Capture the cell that displays the provided text and extract its (x, y) central coordinate. 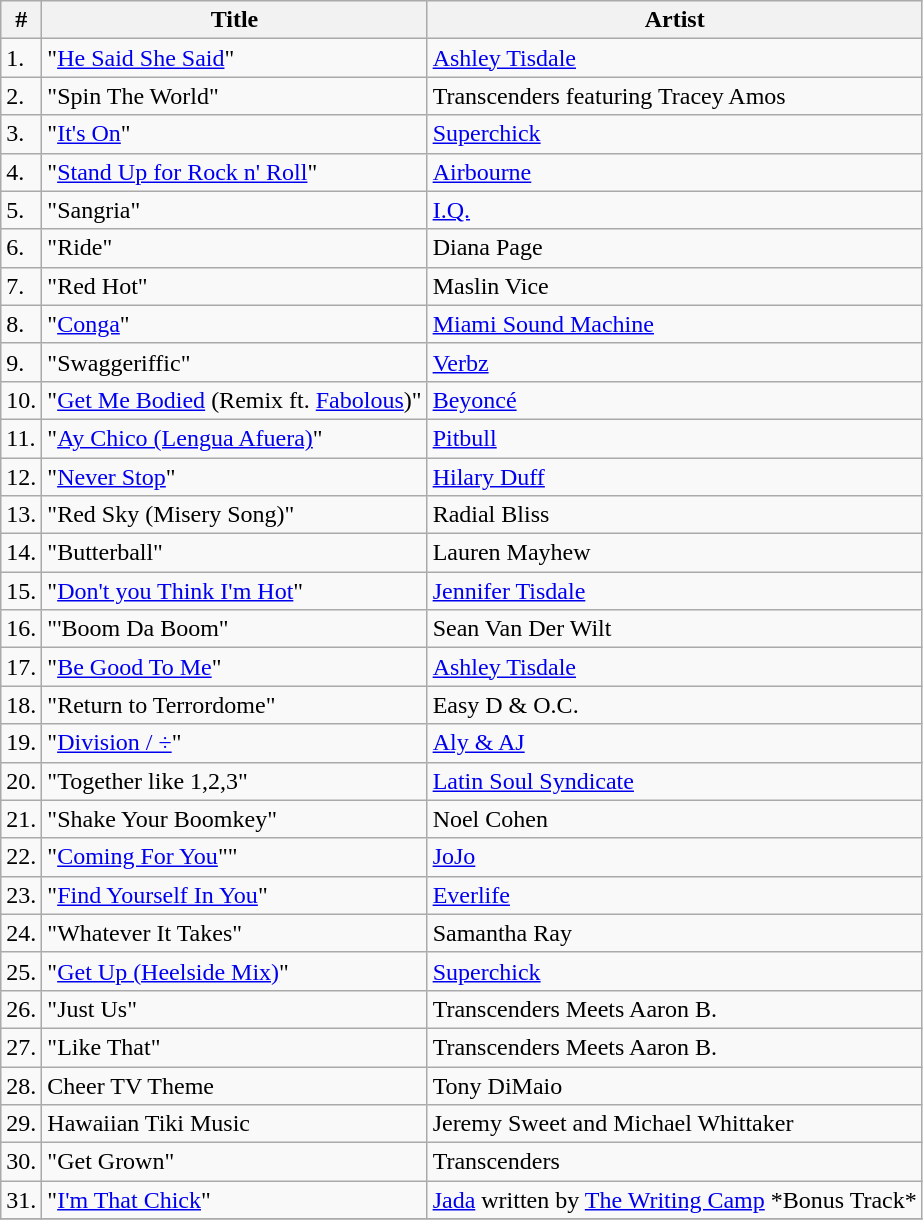
"'Boom Da Boom" (234, 629)
Easy D & O.C. (674, 705)
Title (234, 20)
Hilary Duff (674, 477)
"Ride" (234, 248)
"Shake Your Boomkey" (234, 819)
Transcenders (674, 1162)
"Red Hot" (234, 286)
10. (22, 400)
"Spin The World" (234, 96)
6. (22, 248)
Hawaiian Tiki Music (234, 1124)
31. (22, 1200)
"Division / ÷" (234, 743)
Sean Van Der Wilt (674, 629)
24. (22, 933)
Samantha Ray (674, 933)
Aly & AJ (674, 743)
"Don't you Think I'm Hot" (234, 591)
2. (22, 96)
"Get Me Bodied (Remix ft. Fabolous)" (234, 400)
"Sangria" (234, 210)
Jeremy Sweet and Michael Whittaker (674, 1124)
25. (22, 971)
28. (22, 1085)
22. (22, 857)
Pitbull (674, 438)
I.Q. (674, 210)
12. (22, 477)
17. (22, 667)
"Conga" (234, 324)
Jada written by The Writing Camp *Bonus Track* (674, 1200)
8. (22, 324)
Cheer TV Theme (234, 1085)
"Find Yourself In You" (234, 895)
Maslin Vice (674, 286)
Artist (674, 20)
Airbourne (674, 172)
Everlife (674, 895)
Verbz (674, 362)
14. (22, 553)
Noel Cohen (674, 819)
Transcenders featuring Tracey Amos (674, 96)
Latin Soul Syndicate (674, 781)
"Butterball" (234, 553)
"Like That" (234, 1047)
Beyoncé (674, 400)
4. (22, 172)
"It's On" (234, 134)
"Never Stop" (234, 477)
"Coming For You"" (234, 857)
1. (22, 58)
# (22, 20)
27. (22, 1047)
Diana Page (674, 248)
21. (22, 819)
"Together like 1,2,3" (234, 781)
13. (22, 515)
29. (22, 1124)
26. (22, 1009)
Jennifer Tisdale (674, 591)
"He Said She Said" (234, 58)
Lauren Mayhew (674, 553)
30. (22, 1162)
15. (22, 591)
Radial Bliss (674, 515)
"Ay Chico (Lengua Afuera)" (234, 438)
18. (22, 705)
7. (22, 286)
"Get Up (Heelside Mix)" (234, 971)
23. (22, 895)
JoJo (674, 857)
"Stand Up for Rock n' Roll" (234, 172)
"Return to Terrordome" (234, 705)
16. (22, 629)
Miami Sound Machine (674, 324)
"Whatever It Takes" (234, 933)
20. (22, 781)
3. (22, 134)
Tony DiMaio (674, 1085)
"I'm That Chick" (234, 1200)
9. (22, 362)
5. (22, 210)
"Swaggeriffic" (234, 362)
"Be Good To Me" (234, 667)
11. (22, 438)
19. (22, 743)
"Get Grown" (234, 1162)
"Red Sky (Misery Song)" (234, 515)
"Just Us" (234, 1009)
